Provide the (X, Y) coordinate of the cell's center where the given text is located.  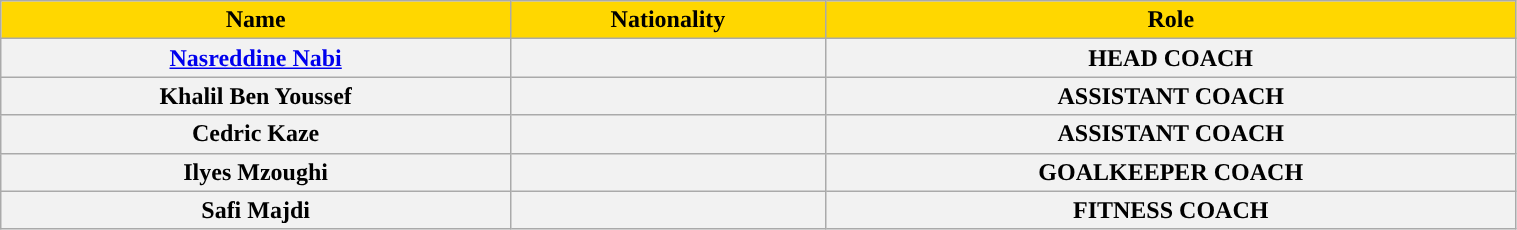
GOALKEEPER COACH (1170, 172)
Role (1170, 20)
Nasreddine Nabi (256, 58)
HEAD COACH (1170, 58)
Cedric Kaze (256, 134)
Name (256, 20)
Nationality (668, 20)
Khalil Ben Youssef (256, 96)
FITNESS COACH (1170, 210)
Ilyes Mzoughi (256, 172)
Safi Majdi (256, 210)
